Identify which cell holds the provided text, then report its (X, Y) central coordinate. 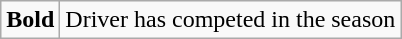
Driver has competed in the season (230, 20)
Bold (30, 20)
